Return (x, y) of the center of cell containing provided text 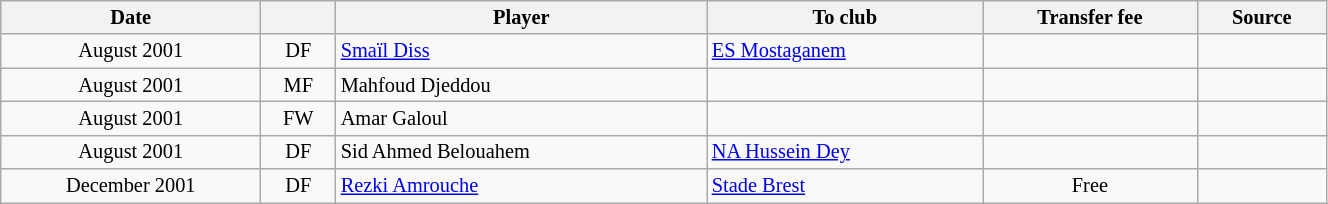
NA Hussein Dey (845, 152)
Date (131, 17)
Stade Brest (845, 186)
FW (298, 118)
Transfer fee (1090, 17)
Amar Galoul (522, 118)
Free (1090, 186)
December 2001 (131, 186)
ES Mostaganem (845, 51)
Rezki Amrouche (522, 186)
MF (298, 85)
Smaïl Diss (522, 51)
Player (522, 17)
To club (845, 17)
Mahfoud Djeddou (522, 85)
Source (1262, 17)
Sid Ahmed Belouahem (522, 152)
